Capture the cell that displays the provided text and extract its [X, Y] central coordinate. 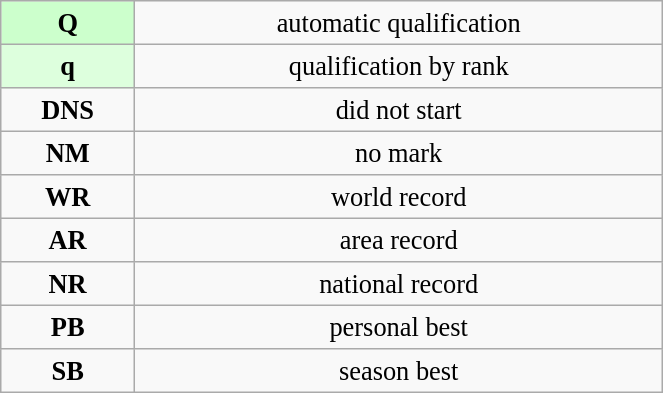
national record [399, 284]
no mark [399, 153]
AR [68, 240]
area record [399, 240]
qualification by rank [399, 66]
q [68, 66]
NM [68, 153]
automatic qualification [399, 22]
DNS [68, 109]
NR [68, 284]
WR [68, 197]
Q [68, 22]
SB [68, 371]
PB [68, 327]
did not start [399, 109]
season best [399, 371]
personal best [399, 327]
world record [399, 197]
